Locate the cell with the specified text and output its [x, y] center coordinate. 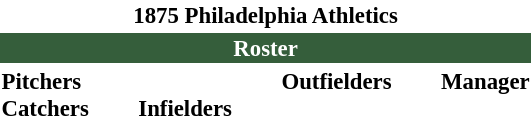
Roster [266, 48]
1875 Philadelphia Athletics [266, 15]
